Return (X, Y) of the center of cell containing provided text 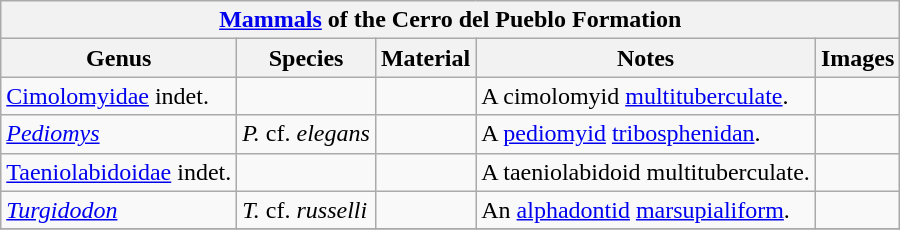
An alphadontid marsupialiform. (646, 210)
A pediomyid tribosphenidan. (646, 134)
Species (306, 58)
A taeniolabidoid multituberculate. (646, 172)
Taeniolabidoidae indet. (119, 172)
Turgidodon (119, 210)
Cimolomyidae indet. (119, 96)
T. cf. russelli (306, 210)
P. cf. elegans (306, 134)
Genus (119, 58)
Mammals of the Cerro del Pueblo Formation (450, 20)
Notes (646, 58)
Material (425, 58)
Images (857, 58)
Pediomys (119, 134)
A cimolomyid multituberculate. (646, 96)
